Scan for the cell matching the given text and deliver its [X, Y] coordinate at center. 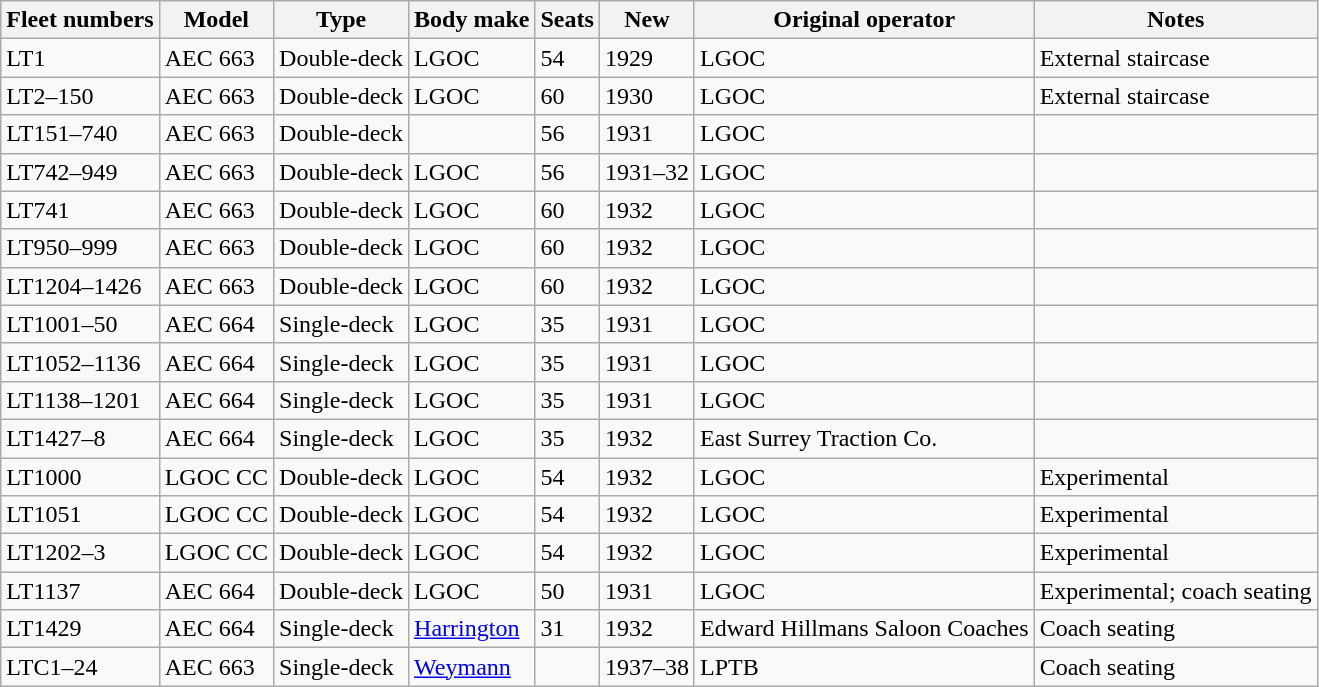
Body make [472, 20]
Weymann [472, 667]
Original operator [864, 20]
LT1138–1201 [80, 400]
LT742–949 [80, 172]
LT1137 [80, 591]
Type [342, 20]
East Surrey Traction Co. [864, 438]
LT1429 [80, 629]
LT1427–8 [80, 438]
LT2–150 [80, 96]
New [646, 20]
Seats [567, 20]
LT1000 [80, 477]
1937–38 [646, 667]
LT1001–50 [80, 324]
Edward Hillmans Saloon Coaches [864, 629]
LPTB [864, 667]
31 [567, 629]
Experimental; coach seating [1176, 591]
Fleet numbers [80, 20]
LT1202–3 [80, 553]
LT151–740 [80, 134]
LTC1–24 [80, 667]
LT1052–1136 [80, 362]
50 [567, 591]
1929 [646, 58]
LT950–999 [80, 248]
Harrington [472, 629]
LT1 [80, 58]
LT1204–1426 [80, 286]
1930 [646, 96]
LT1051 [80, 515]
LT741 [80, 210]
1931–32 [646, 172]
Model [216, 20]
Notes [1176, 20]
